Output the [x, y] coordinate of the center of the cell containing the given text.  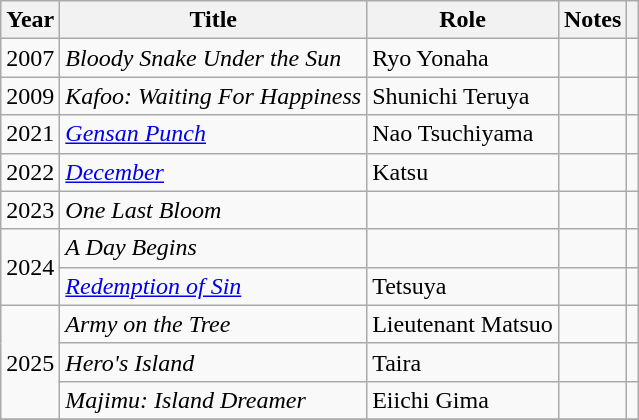
Year [30, 20]
2022 [30, 172]
2007 [30, 58]
Gensan Punch [214, 134]
2021 [30, 134]
One Last Bloom [214, 210]
Nao Tsuchiyama [463, 134]
Redemption of Sin [214, 286]
2009 [30, 96]
A Day Begins [214, 248]
Bloody Snake Under the Sun [214, 58]
Taira [463, 362]
Shunichi Teruya [463, 96]
2024 [30, 267]
Army on the Tree [214, 324]
Hero's Island [214, 362]
December [214, 172]
Katsu [463, 172]
Ryo Yonaha [463, 58]
Lieutenant Matsuo [463, 324]
Tetsuya [463, 286]
Role [463, 20]
Notes [592, 20]
Eiichi Gima [463, 400]
Majimu: Island Dreamer [214, 400]
Title [214, 20]
Kafoo: Waiting For Happiness [214, 96]
2023 [30, 210]
2025 [30, 362]
